Scan for the cell matching the given text and deliver its [x, y] coordinate at center. 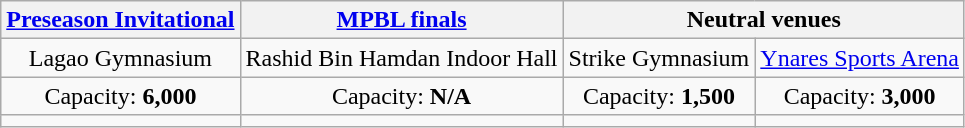
Rashid Bin Hamdan Indoor Hall [402, 58]
Capacity: 1,500 [659, 96]
Neutral venues [764, 20]
Strike Gymnasium [659, 58]
MPBL finals [402, 20]
Capacity: 6,000 [120, 96]
Lagao Gymnasium [120, 58]
Ynares Sports Arena [860, 58]
Capacity: 3,000 [860, 96]
Capacity: N/A [402, 96]
Preseason Invitational [120, 20]
